Return the (x, y) coordinate for the center point of the cell that contains the specified text.  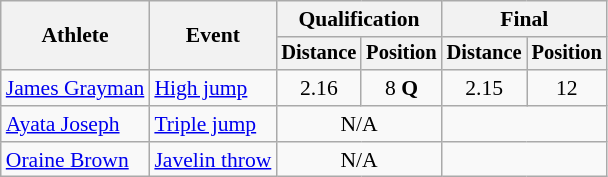
2.16 (318, 88)
8 Q (401, 88)
12 (567, 88)
Ayata Joseph (76, 124)
N/A (358, 124)
2.15 (484, 88)
James Grayman (76, 88)
Athlete (76, 36)
Triple jump (212, 124)
High jump (212, 88)
Event (212, 36)
Qualification (358, 19)
Final (524, 19)
